Locate the cell with the specified text and output its (X, Y) center coordinate. 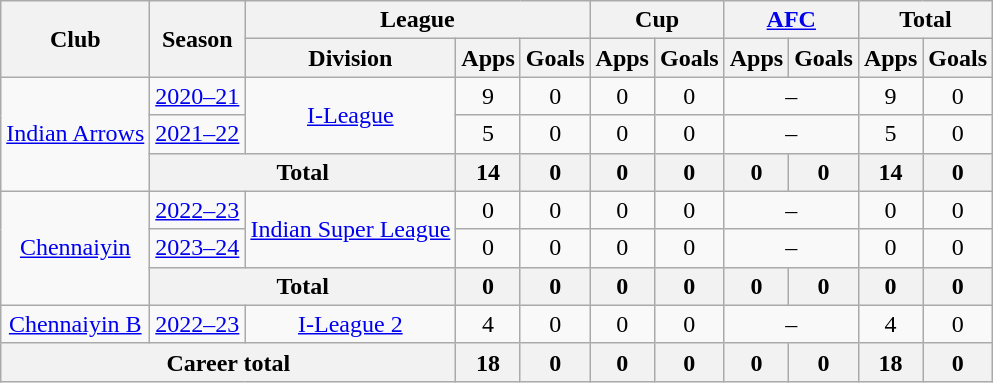
Indian Arrows (76, 134)
I-League 2 (350, 324)
AFC (791, 20)
I-League (350, 115)
Cup (657, 20)
Chennaiyin (76, 248)
Indian Super League (350, 229)
Career total (228, 362)
League (418, 20)
Division (350, 58)
2020–21 (198, 96)
Season (198, 39)
2023–24 (198, 248)
Chennaiyin B (76, 324)
Club (76, 39)
2021–22 (198, 134)
